Pinpoint the cell where the given text exists, returning its (x, y) midpoint coordinate. 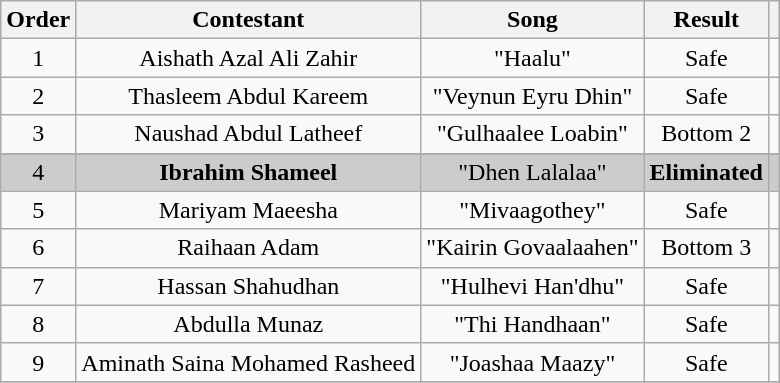
Thasleem Abdul Kareem (248, 96)
Abdulla Munaz (248, 324)
Mariyam Maeesha (248, 210)
6 (38, 248)
"Kairin Govaalaahen" (532, 248)
Aminath Saina Mohamed Rasheed (248, 362)
4 (38, 172)
"Veynun Eyru Dhin" (532, 96)
Contestant (248, 20)
Hassan Shahudhan (248, 286)
5 (38, 210)
Bottom 3 (706, 248)
7 (38, 286)
1 (38, 58)
"Mivaagothey" (532, 210)
"Gulhaalee Loabin" (532, 134)
Aishath Azal Ali Zahir (248, 58)
Bottom 2 (706, 134)
Result (706, 20)
2 (38, 96)
Song (532, 20)
"Thi Handhaan" (532, 324)
"Joashaa Maazy" (532, 362)
Eliminated (706, 172)
"Haalu" (532, 58)
Naushad Abdul Latheef (248, 134)
9 (38, 362)
8 (38, 324)
"Hulhevi Han'dhu" (532, 286)
"Dhen Lalalaa" (532, 172)
3 (38, 134)
Order (38, 20)
Raihaan Adam (248, 248)
Ibrahim Shameel (248, 172)
